From the cell containing the given text, extract its center point as (x, y) coordinate. 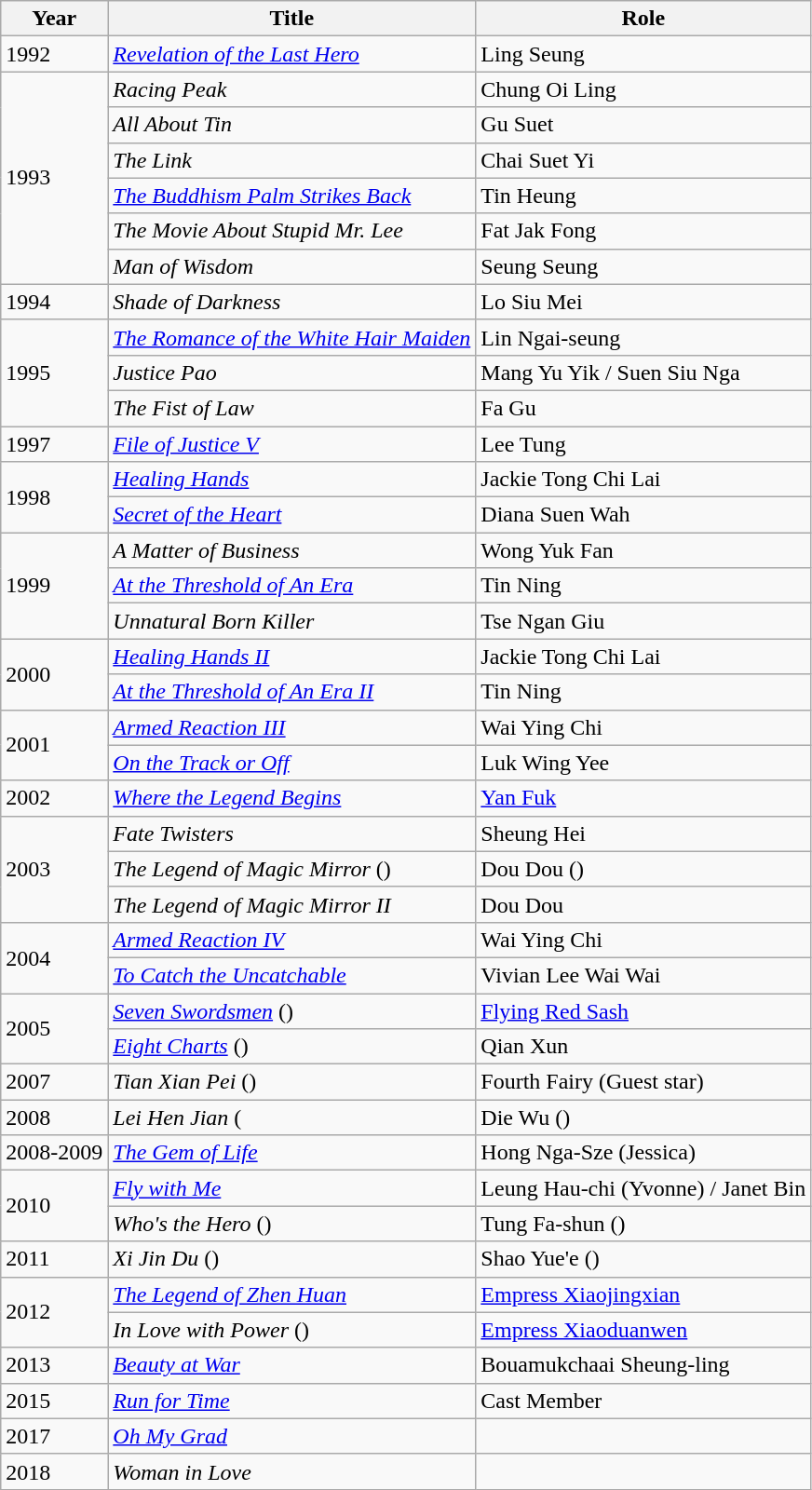
The Movie About Stupid Mr. Lee (292, 231)
Diana Suen Wah (643, 515)
Fourth Fairy (Guest star) (643, 1082)
2000 (54, 674)
Luk Wing Yee (643, 763)
2012 (54, 1312)
Cast Member (643, 1401)
Die Wu () (643, 1117)
Seung Seung (643, 266)
2013 (54, 1365)
2017 (54, 1436)
Fa Gu (643, 408)
Justice Pao (292, 372)
Unnatural Born Killer (292, 621)
Lin Ngai-seung (643, 337)
Title (292, 19)
Qian Xun (643, 1047)
Fat Jak Fong (643, 231)
2011 (54, 1259)
2004 (54, 957)
A Matter of Business (292, 550)
Ling Seung (643, 54)
Sheung Hei (643, 833)
Flying Red Sash (643, 1010)
The Link (292, 160)
Who's the Hero () (292, 1224)
The Legend of Magic Mirror () (292, 869)
Role (643, 19)
2008 (54, 1117)
Gu Suet (643, 125)
Beauty at War (292, 1365)
Secret of the Heart (292, 515)
2005 (54, 1028)
Dou Dou (643, 904)
Empress Xiaojingxian (643, 1294)
Fate Twisters (292, 833)
The Romance of the White Hair Maiden (292, 337)
2001 (54, 745)
Fly with Me (292, 1188)
Bouamukchaai Sheung-ling (643, 1365)
1999 (54, 586)
2010 (54, 1206)
Leung Hau-chi (Yvonne) / Janet Bin (643, 1188)
Tse Ngan Giu (643, 621)
Xi Jin Du () (292, 1259)
Hong Nga-Sze (Jessica) (643, 1153)
2008-2009 (54, 1153)
All About Tin (292, 125)
Oh My Grad (292, 1436)
Year (54, 19)
2007 (54, 1082)
Lee Tung (643, 444)
Tin Heung (643, 196)
Racing Peak (292, 89)
Where the Legend Begins (292, 798)
Woman in Love (292, 1471)
The Legend of Zhen Huan (292, 1294)
At the Threshold of An Era II (292, 692)
1992 (54, 54)
Chung Oi Ling (643, 89)
2015 (54, 1401)
Dou Dou () (643, 869)
Eight Charts () (292, 1047)
Chai Suet Yi (643, 160)
At the Threshold of An Era (292, 586)
Man of Wisdom (292, 266)
Armed Reaction IV (292, 940)
In Love with Power () (292, 1330)
Empress Xiaoduanwen (643, 1330)
Seven Swordsmen () (292, 1010)
Lo Siu Mei (643, 302)
2002 (54, 798)
Run for Time (292, 1401)
Shao Yue'e () (643, 1259)
2003 (54, 869)
1993 (54, 178)
1995 (54, 372)
Armed Reaction III (292, 727)
The Fist of Law (292, 408)
Healing Hands II (292, 657)
1998 (54, 497)
Wong Yuk Fan (643, 550)
Revelation of the Last Hero (292, 54)
Healing Hands (292, 480)
Shade of Darkness (292, 302)
The Buddhism Palm Strikes Back (292, 196)
Mang Yu Yik / Suen Siu Nga (643, 372)
Tian Xian Pei () (292, 1082)
Vivian Lee Wai Wai (643, 975)
1994 (54, 302)
Tung Fa-shun () (643, 1224)
File of Justice V (292, 444)
To Catch the Uncatchable (292, 975)
Lei Hen Jian ( (292, 1117)
1997 (54, 444)
The Legend of Magic Mirror II (292, 904)
Yan Fuk (643, 798)
On the Track or Off (292, 763)
2018 (54, 1471)
The Gem of Life (292, 1153)
